Scan for the cell matching the given text and deliver its (x, y) coordinate at center. 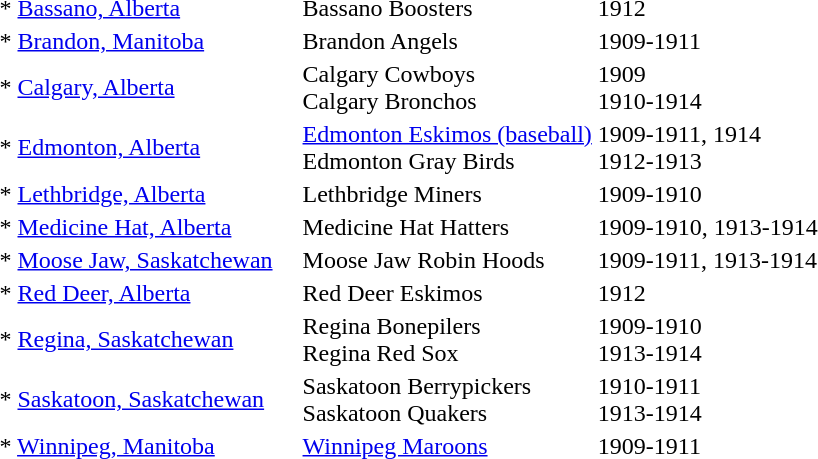
Red Deer Eskimos (447, 293)
Brandon Angels (447, 41)
Edmonton Eskimos (baseball)Edmonton Gray Birds (447, 148)
Regina BonepilersRegina Red Sox (447, 340)
Saskatoon BerrypickersSaskatoon Quakers (447, 400)
Lethbridge Miners (447, 194)
Moose Jaw Robin Hoods (447, 260)
Medicine Hat Hatters (447, 227)
Calgary CowboysCalgary Bronchos (447, 88)
